Output the (x, y) coordinate of the center of the cell containing the given text.  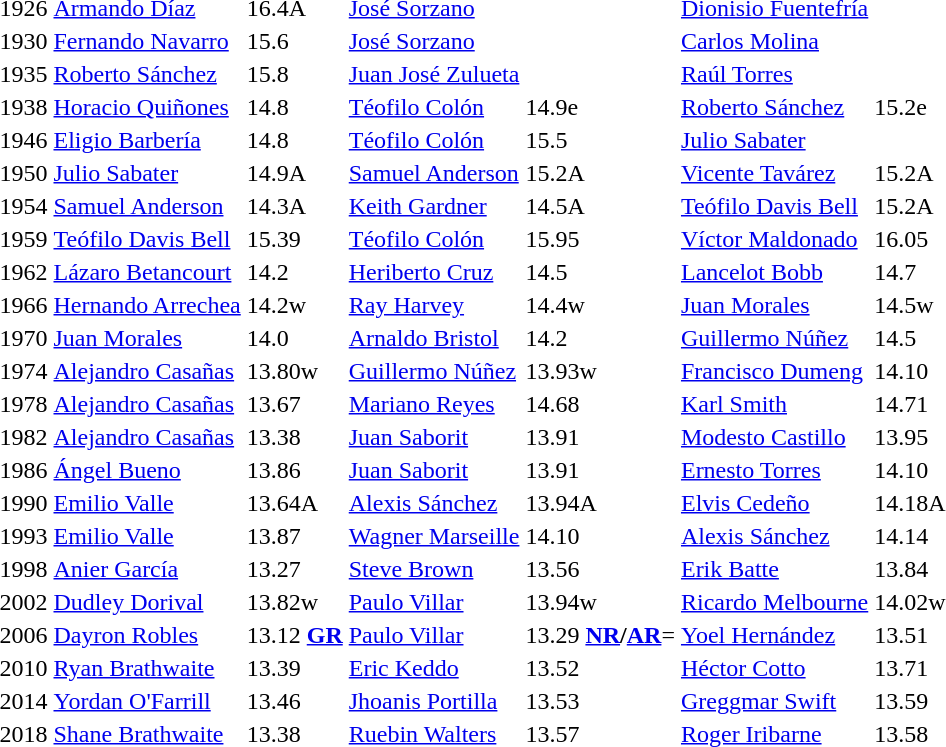
Raúl Torres (774, 74)
Héctor Cotto (774, 668)
13.80w (294, 371)
Horacio Quiñones (147, 107)
Ernesto Torres (774, 470)
13.67 (294, 404)
14.68 (600, 404)
15.5 (600, 140)
Dayron Robles (147, 635)
Greggmar Swift (774, 701)
13.46 (294, 701)
Karl Smith (774, 404)
14.3A (294, 206)
Lancelot Bobb (774, 272)
Eric Keddo (434, 668)
14.9e (600, 107)
15.39 (294, 239)
13.87 (294, 536)
Hernando Arrechea (147, 305)
Juan José Zulueta (434, 74)
13.86 (294, 470)
13.27 (294, 569)
13.39 (294, 668)
15.95 (600, 239)
15.6 (294, 41)
Francisco Dumeng (774, 371)
14.9A (294, 173)
Lázaro Betancourt (147, 272)
Yoel Hernández (774, 635)
13.56 (600, 569)
Steve Brown (434, 569)
14.5A (600, 206)
14.4w (600, 305)
14.5 (600, 272)
15.2A (600, 173)
13.82w (294, 602)
Arnaldo Bristol (434, 338)
Yordan O'Farrill (147, 701)
Vicente Tavárez (774, 173)
13.94w (600, 602)
14.10 (600, 536)
13.52 (600, 668)
13.93w (600, 371)
Ray Harvey (434, 305)
13.94A (600, 503)
14.0 (294, 338)
Víctor Maldonado (774, 239)
Modesto Castillo (774, 437)
Dudley Dorival (147, 602)
Ángel Bueno (147, 470)
Ricardo Melbourne (774, 602)
Elvis Cedeño (774, 503)
Carlos Molina (774, 41)
Eligio Barbería (147, 140)
Mariano Reyes (434, 404)
Erik Batte (774, 569)
13.53 (600, 701)
Keith Gardner (434, 206)
13.38 (294, 437)
15.8 (294, 74)
Anier García (147, 569)
13.29 NR/AR= (600, 635)
José Sorzano (434, 41)
Fernando Navarro (147, 41)
Wagner Marseille (434, 536)
Jhoanis Portilla (434, 701)
13.64A (294, 503)
Ryan Brathwaite (147, 668)
13.12 GR (294, 635)
Heriberto Cruz (434, 272)
14.2w (294, 305)
